Determine the (x, y) coordinate at the center of the cell enclosing the given text.  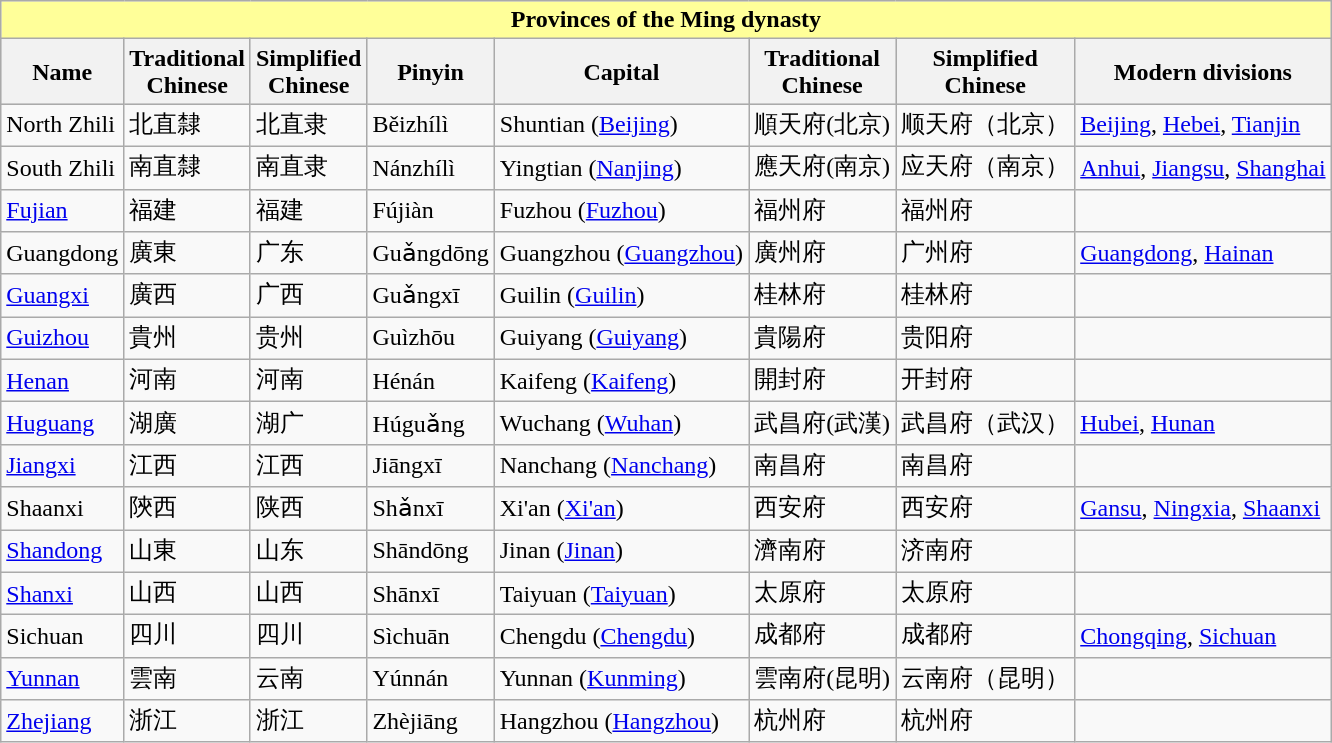
順天府(北京) (822, 126)
Guǎngdōng (430, 254)
Guangdong, Hainan (1203, 254)
广东 (308, 254)
應天府(南京) (822, 168)
Sìchuān (430, 636)
Shānxī (430, 594)
Yingtian (Nanjing) (621, 168)
南直隸 (188, 168)
云南府（昆明） (986, 678)
Guǎngxī (430, 296)
Guiyang (Guiyang) (621, 338)
Yúnnán (430, 678)
Guangzhou (Guangzhou) (621, 254)
Shāndōng (430, 552)
Sichuan (62, 636)
Anhui, Jiangsu, Shanghai (1203, 168)
陕西 (308, 508)
貴陽府 (822, 338)
山东 (308, 552)
Modern divisions (1203, 72)
广西 (308, 296)
Kaifeng (Kaifeng) (621, 380)
Chengdu (Chengdu) (621, 636)
South Zhili (62, 168)
雲南 (188, 678)
贵阳府 (986, 338)
Pinyin (430, 72)
Fujian (62, 210)
山東 (188, 552)
開封府 (822, 380)
应天府（南京） (986, 168)
南直隶 (308, 168)
廣西 (188, 296)
Jinan (Jinan) (621, 552)
贵州 (308, 338)
武昌府(武漢) (822, 424)
湖广 (308, 424)
顺天府（北京） (986, 126)
貴州 (188, 338)
Nánzhílì (430, 168)
武昌府（武汉） (986, 424)
Guangxi (62, 296)
Xi'an (Xi'an) (621, 508)
陝西 (188, 508)
北直隸 (188, 126)
濟南府 (822, 552)
Jiāngxī (430, 466)
济南府 (986, 552)
Guilin (Guilin) (621, 296)
Zhèjiāng (430, 722)
Yunnan (62, 678)
North Zhili (62, 126)
Hénán (430, 380)
Provinces of the Ming dynasty (666, 20)
Shuntian (Beijing) (621, 126)
Húguǎng (430, 424)
Jiangxi (62, 466)
Shaanxi (62, 508)
Guìzhōu (430, 338)
北直隶 (308, 126)
Capital (621, 72)
Guangdong (62, 254)
Shǎnxī (430, 508)
Henan (62, 380)
Nanchang (Nanchang) (621, 466)
廣東 (188, 254)
Shanxi (62, 594)
Zhejiang (62, 722)
Běizhílì (430, 126)
Huguang (62, 424)
Guizhou (62, 338)
Wuchang (Wuhan) (621, 424)
湖廣 (188, 424)
Taiyuan (Taiyuan) (621, 594)
廣州府 (822, 254)
Hangzhou (Hangzhou) (621, 722)
Fuzhou (Fuzhou) (621, 210)
开封府 (986, 380)
云南 (308, 678)
广州府 (986, 254)
Fújiàn (430, 210)
Hubei, Hunan (1203, 424)
Beijing, Hebei, Tianjin (1203, 126)
Name (62, 72)
Chongqing, Sichuan (1203, 636)
Yunnan (Kunming) (621, 678)
雲南府(昆明) (822, 678)
Shandong (62, 552)
Gansu, Ningxia, Shaanxi (1203, 508)
